Capture the cell that displays the provided text and extract its [X, Y] central coordinate. 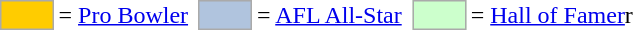
= Pro Bowler [124, 15]
= AFL All-Star [330, 15]
